Detect which cell encompasses the target text, then output its (x, y) center coordinate. 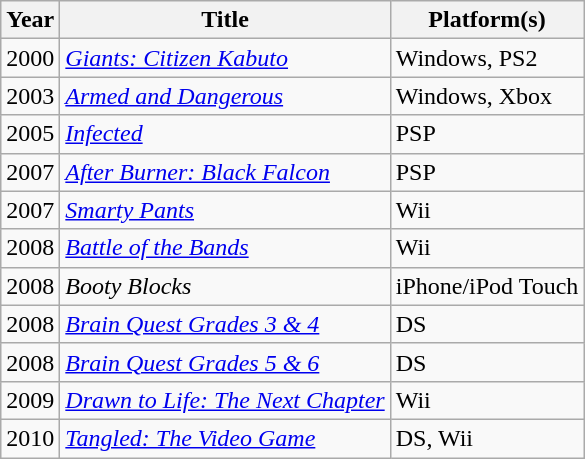
2003 (30, 96)
Platform(s) (487, 20)
Brain Quest Grades 3 & 4 (225, 324)
Infected (225, 134)
Windows, Xbox (487, 96)
DS, Wii (487, 438)
Tangled: The Video Game (225, 438)
2005 (30, 134)
Windows, PS2 (487, 58)
Title (225, 20)
Drawn to Life: The Next Chapter (225, 400)
2009 (30, 400)
Smarty Pants (225, 210)
Giants: Citizen Kabuto (225, 58)
2010 (30, 438)
Year (30, 20)
After Burner: Black Falcon (225, 172)
Armed and Dangerous (225, 96)
iPhone/iPod Touch (487, 286)
Battle of the Bands (225, 248)
2000 (30, 58)
Brain Quest Grades 5 & 6 (225, 362)
Booty Blocks (225, 286)
